Search for the cell housing the specified text and yield its [x, y] center coordinate. 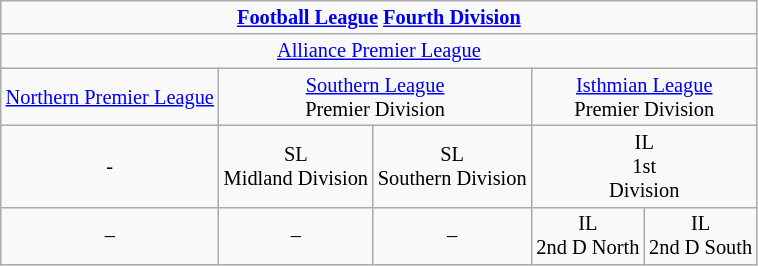
Football League Fourth Division [379, 17]
IL2nd D South [700, 236]
- [110, 166]
Northern Premier League [110, 97]
Isthmian LeaguePremier Division [644, 97]
SLMidland Division [296, 166]
Southern LeaguePremier Division [376, 97]
SLSouthern Division [452, 166]
Alliance Premier League [379, 51]
IL1stDivision [644, 166]
IL2nd D North [588, 236]
